Detect which cell encompasses the target text, then output its [X, Y] center coordinate. 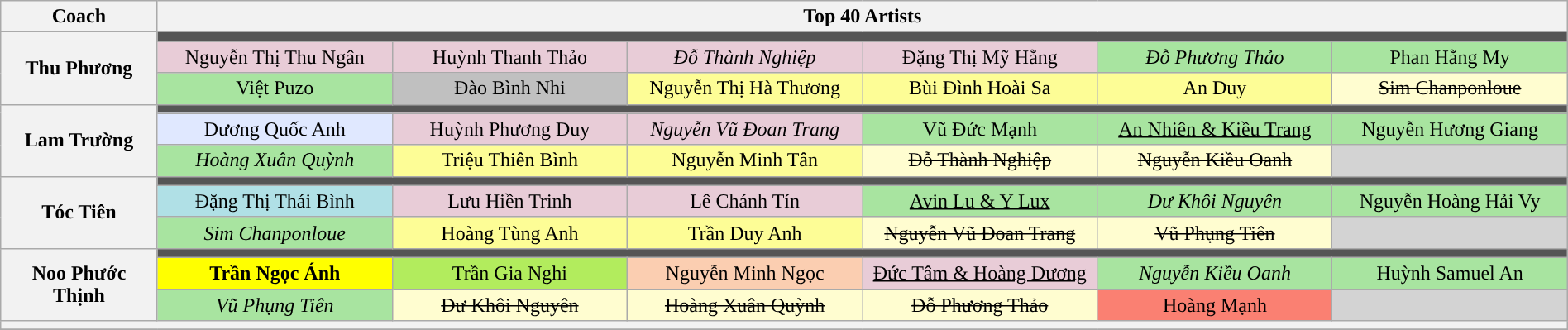
Việt Puzo [275, 88]
Hoàng Tùng Anh [509, 232]
Hoàng Mạnh [1215, 305]
Đức Tâm & Hoàng Dương [980, 273]
Vũ Đức Mạnh [980, 129]
Lam Trường [79, 141]
Huỳnh Samuel An [1450, 273]
Trần Ngọc Ánh [275, 273]
Lưu Hiền Trinh [509, 201]
Dương Quốc Anh [275, 129]
Trần Duy Anh [745, 232]
Nguyễn Minh Ngọc [745, 273]
Top 40 Artists [862, 17]
Coach [79, 17]
Thu Phương [79, 68]
Đào Bình Nhi [509, 88]
An Duy [1215, 88]
Triệu Thiên Bình [509, 160]
Nguyễn Hoàng Hải Vy [1450, 201]
Nguyễn Hương Giang [1450, 129]
Nguyễn Thị Thu Ngân [275, 57]
Huỳnh Thanh Thảo [509, 57]
Phan Hằng My [1450, 57]
An Nhiên & Kiều Trang [1215, 129]
Noo Phước Thịnh [79, 285]
Bùi Đình Hoài Sa [980, 88]
Nguyễn Thị Hà Thương [745, 88]
Đặng Thị Mỹ Hằng [980, 57]
Lê Chánh Tín [745, 201]
Avin Lu & Y Lux [980, 201]
Đặng Thị Thái Bình [275, 201]
Tóc Tiên [79, 212]
Trần Gia Nghi [509, 273]
Huỳnh Phương Duy [509, 129]
Nguyễn Minh Tân [745, 160]
